From the cell containing the given text, extract its center point as [x, y] coordinate. 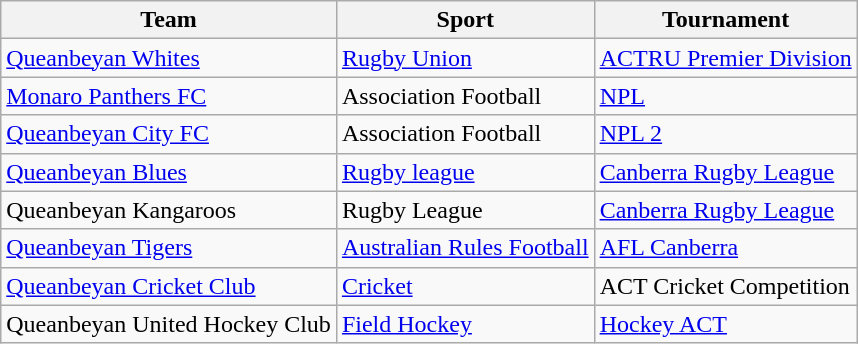
Tournament [726, 20]
Rugby Union [465, 58]
NPL 2 [726, 134]
Hockey ACT [726, 324]
Field Hockey [465, 324]
Queanbeyan Blues [169, 172]
Queanbeyan City FC [169, 134]
Team [169, 20]
Sport [465, 20]
Australian Rules Football [465, 248]
ACTRU Premier Division [726, 58]
NPL [726, 96]
Monaro Panthers FC [169, 96]
Queanbeyan Tigers [169, 248]
Rugby league [465, 172]
ACT Cricket Competition [726, 286]
Queanbeyan Whites [169, 58]
Queanbeyan United Hockey Club [169, 324]
Queanbeyan Cricket Club [169, 286]
AFL Canberra [726, 248]
Rugby League [465, 210]
Queanbeyan Kangaroos [169, 210]
Cricket [465, 286]
